Find where the given text appears and provide that cell's center as (x, y) coordinate. 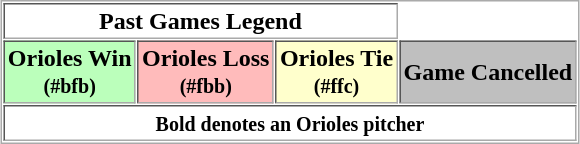
Past Games Legend (200, 21)
Game Cancelled (488, 72)
Orioles Loss (#fbb) (206, 72)
Bold denotes an Orioles pitcher (290, 123)
Orioles Win (#bfb) (70, 72)
Orioles Tie (#ffc) (336, 72)
